Detect which cell encompasses the target text, then output its [x, y] center coordinate. 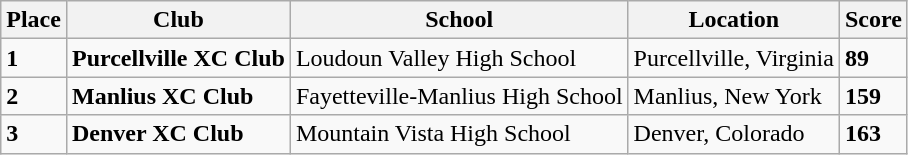
Denver, Colorado [734, 134]
Fayetteville-Manlius High School [459, 96]
Mountain Vista High School [459, 134]
Purcellville, Virginia [734, 58]
Purcellville XC Club [178, 58]
Manlius, New York [734, 96]
School [459, 20]
Place [34, 20]
1 [34, 58]
2 [34, 96]
Score [873, 20]
89 [873, 58]
Club [178, 20]
163 [873, 134]
Manlius XC Club [178, 96]
Loudoun Valley High School [459, 58]
159 [873, 96]
Location [734, 20]
3 [34, 134]
Denver XC Club [178, 134]
